Identify which cell holds the provided text, then report its [x, y] central coordinate. 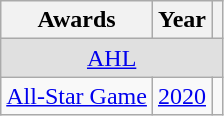
2020 [182, 96]
AHL [112, 58]
Awards [77, 20]
Year [182, 20]
All-Star Game [77, 96]
